Identify which cell holds the provided text, then report its [x, y] central coordinate. 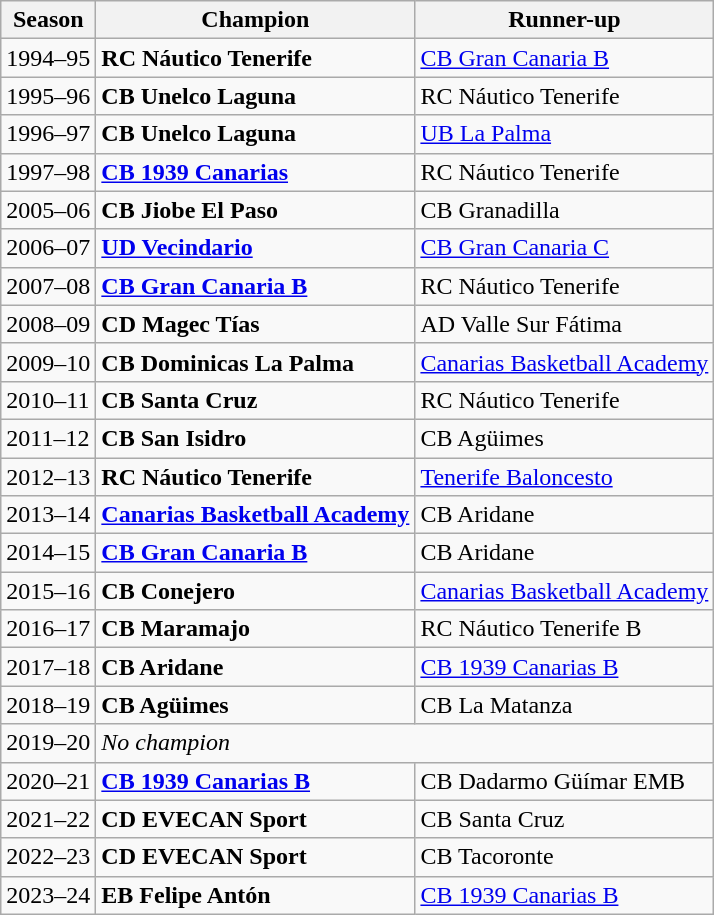
EB Felipe Antón [256, 895]
2018–19 [48, 705]
2007–08 [48, 286]
CB 1939 Canarias [256, 172]
CB San Isidro [256, 438]
CD Magec Tías [256, 324]
CB Tacoronte [564, 857]
CB Maramajo [256, 629]
UD Vecindario [256, 248]
1997–98 [48, 172]
2005–06 [48, 210]
2009–10 [48, 362]
2015–16 [48, 591]
CB Dominicas La Palma [256, 362]
2017–18 [48, 667]
1996–97 [48, 134]
2021–22 [48, 819]
AD Valle Sur Fátima [564, 324]
2022–23 [48, 857]
1994–95 [48, 58]
No champion [405, 743]
2011–12 [48, 438]
CB Granadilla [564, 210]
2020–21 [48, 781]
CB Jiobe El Paso [256, 210]
2019–20 [48, 743]
2016–17 [48, 629]
RC Náutico Tenerife B [564, 629]
2008–09 [48, 324]
CB La Matanza [564, 705]
Tenerife Baloncesto [564, 477]
Champion [256, 20]
2010–11 [48, 400]
2012–13 [48, 477]
2006–07 [48, 248]
2013–14 [48, 515]
CB Conejero [256, 591]
1995–96 [48, 96]
CB Dadarmo Güímar EMB [564, 781]
2023–24 [48, 895]
2014–15 [48, 553]
CB Gran Canaria C [564, 248]
Runner-up [564, 20]
Season [48, 20]
UB La Palma [564, 134]
